Find where the given text appears and provide that cell's center as (X, Y) coordinate. 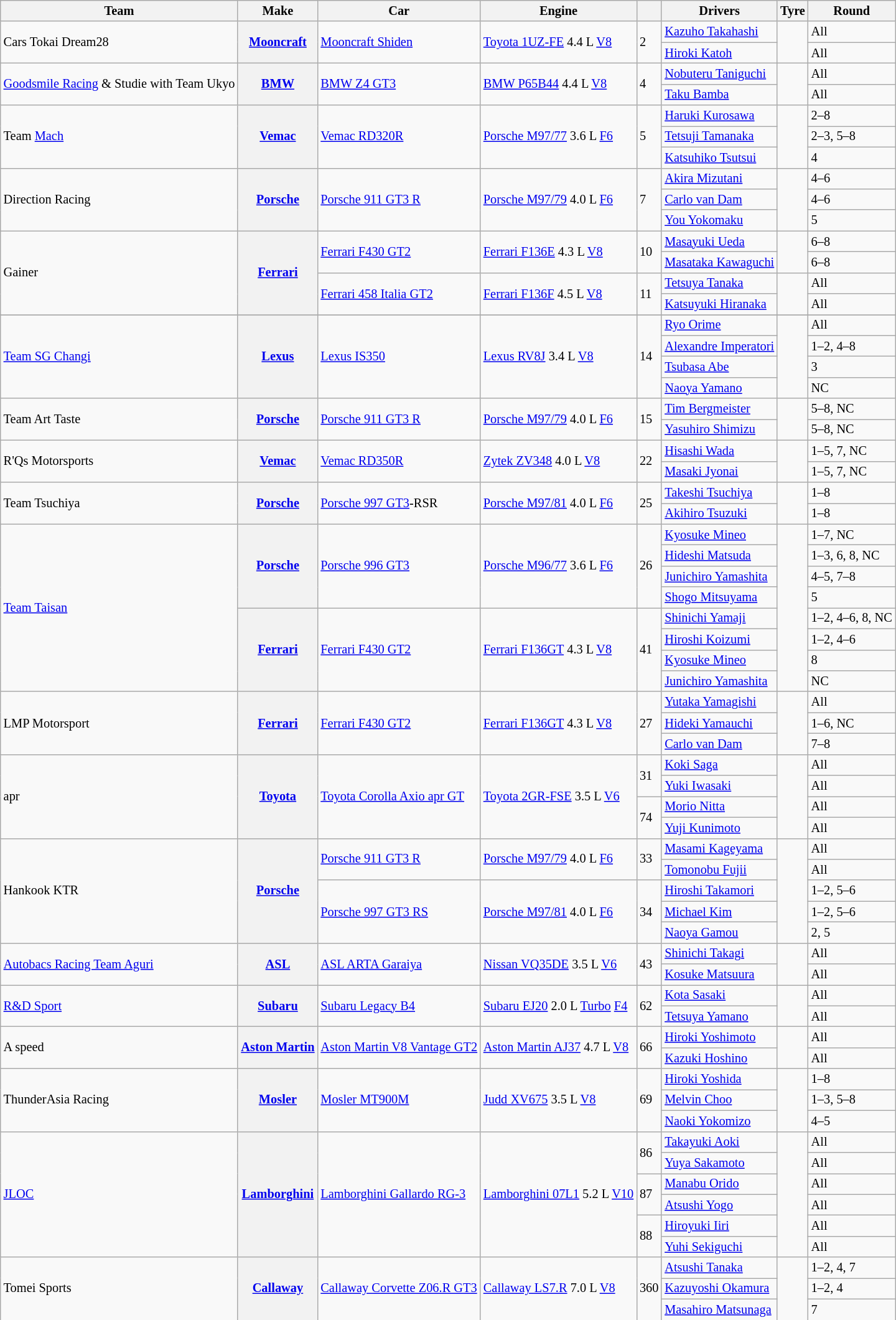
Shinichi Yamaji (719, 618)
34 (649, 911)
Atsushi Yogo (719, 1205)
Ferrari F136F 4.5 L V8 (559, 294)
Koki Saga (719, 765)
Akihiro Tsuzuki (719, 513)
22 (649, 461)
Masahiro Matsunaga (719, 1309)
1–2, 4–6, 8, NC (852, 618)
Masami Kageyama (719, 849)
Aston Martin V8 Vantage GT2 (398, 1048)
Team SG Changi (119, 356)
Porsche 997 GT3-RSR (398, 503)
Subaru Legacy B4 (398, 1006)
360 (649, 1288)
Team Art Taste (119, 419)
JLOC (119, 1194)
Yasuhiro Shimizu (719, 429)
Manabu Orido (719, 1184)
Porsche 996 GT3 (398, 566)
Hideshi Matsuda (719, 555)
apr (119, 797)
ASL (278, 963)
Team Taisan (119, 607)
Autobacs Racing Team Aguri (119, 963)
Judd XV675 3.5 L V8 (559, 1100)
Cars Tokai Dream28 (119, 42)
Tsubasa Abe (719, 367)
Vemac RD320R (398, 137)
BMW (278, 83)
41 (649, 650)
Ferrari 458 Italia GT2 (398, 294)
Nissan VQ35DE 3.5 L V6 (559, 963)
Atsushi Tanaka (719, 1268)
14 (649, 356)
Team (119, 11)
Team Tsuchiya (119, 503)
Naoya Yamano (719, 388)
Aston Martin AJ37 4.7 L V8 (559, 1048)
R'Qs Motorsports (119, 461)
Mooncraft Shiden (398, 42)
Naoya Gamou (719, 932)
10 (649, 251)
Hideki Yamauchi (719, 723)
Callaway (278, 1288)
74 (649, 817)
Mosler MT900M (398, 1100)
BMW P65B44 4.4 L V8 (559, 83)
Tetsuya Yamano (719, 1016)
1–3, 6, 8, NC (852, 555)
Hiroki Katoh (719, 53)
4–5, 7–8 (852, 576)
7–8 (852, 744)
Michael Kim (719, 912)
8 (852, 660)
Porsche M96/77 3.6 L F6 (559, 566)
Lexus RV8J 3.4 L V8 (559, 356)
69 (649, 1100)
You Yokomaku (719, 220)
Shogo Mitsuyama (719, 597)
Hiroshi Takamori (719, 891)
R&D Sport (119, 1006)
88 (649, 1236)
Shinichi Takagi (719, 953)
Aston Martin (278, 1048)
A speed (119, 1048)
Hiroki Yoshimoto (719, 1037)
Callaway LS7.R 7.0 L V8 (559, 1288)
Katsuhiko Tsutsui (719, 157)
Yuya Sakamoto (719, 1163)
1–2, 4–8 (852, 346)
LMP Motorsport (119, 723)
Vemac RD350R (398, 461)
Toyota 1UZ-FE 4.4 L V8 (559, 42)
Haruki Kurosawa (719, 116)
Hiroshi Koizumi (719, 639)
2–8 (852, 116)
Tim Bergmeister (719, 409)
Callaway Corvette Z06.R GT3 (398, 1288)
Tomei Sports (119, 1288)
15 (649, 419)
Lexus (278, 356)
Taku Bamba (719, 95)
Tomonobu Fujii (719, 869)
43 (649, 963)
Hiroyuki Iiri (719, 1225)
Yuki Iwasaki (719, 786)
Lamborghini (278, 1194)
Kosuke Matsuura (719, 975)
Tetsuya Tanaka (719, 283)
2, 5 (852, 932)
26 (649, 566)
Alexandre Imperatori (719, 346)
1–6, NC (852, 723)
4–5 (852, 1121)
Team Mach (119, 137)
ThunderAsia Racing (119, 1100)
1–2, 4 (852, 1288)
Toyota 2GR-FSE 3.5 L V6 (559, 797)
Zytek ZV348 4.0 L V8 (559, 461)
Masayuki Ueda (719, 241)
1–3, 5–8 (852, 1100)
Lexus IS350 (398, 356)
Car (398, 11)
62 (649, 1006)
Ryo Orime (719, 325)
Kazuki Hoshino (719, 1058)
Katsuyuki Hiranaka (719, 304)
Round (852, 11)
Takeshi Tsuchiya (719, 492)
Naoki Yokomizo (719, 1121)
Porsche M97/77 3.6 L F6 (559, 137)
Goodsmile Racing & Studie with Team Ukyo (119, 83)
27 (649, 723)
Akira Mizutani (719, 179)
Masataka Kawaguchi (719, 262)
Yutaka Yamagishi (719, 702)
Subaru EJ20 2.0 L Turbo F4 (559, 1006)
Hankook KTR (119, 891)
Masaki Jyonai (719, 472)
ASL ARTA Garaiya (398, 963)
Melvin Choo (719, 1100)
Toyota Corolla Axio apr GT (398, 797)
Make (278, 11)
2–3, 5–8 (852, 136)
Nobuteru Taniguchi (719, 73)
Kazuho Takahashi (719, 32)
1–7, NC (852, 535)
31 (649, 775)
2 (649, 42)
Subaru (278, 1006)
Gainer (119, 273)
25 (649, 503)
Lamborghini Gallardo RG-3 (398, 1194)
1–2, 4, 7 (852, 1268)
Morio Nitta (719, 807)
3 (852, 367)
Drivers (719, 11)
Yuhi Sekiguchi (719, 1247)
66 (649, 1048)
Takayuki Aoki (719, 1142)
Direction Racing (119, 199)
87 (649, 1194)
Hiroki Yoshida (719, 1079)
Hisashi Wada (719, 451)
Lamborghini 07L1 5.2 L V10 (559, 1194)
Tyre (793, 11)
33 (649, 859)
1–2, 4–6 (852, 639)
Toyota (278, 797)
Porsche 997 GT3 RS (398, 911)
Kazuyoshi Okamura (719, 1288)
Ferrari F136E 4.3 L V8 (559, 251)
Mooncraft (278, 42)
Kota Sasaki (719, 995)
Tetsuji Tamanaka (719, 136)
Yuji Kunimoto (719, 828)
Engine (559, 11)
BMW Z4 GT3 (398, 83)
11 (649, 294)
86 (649, 1153)
Mosler (278, 1100)
